Locate the cell with the specified text and output its [X, Y] center coordinate. 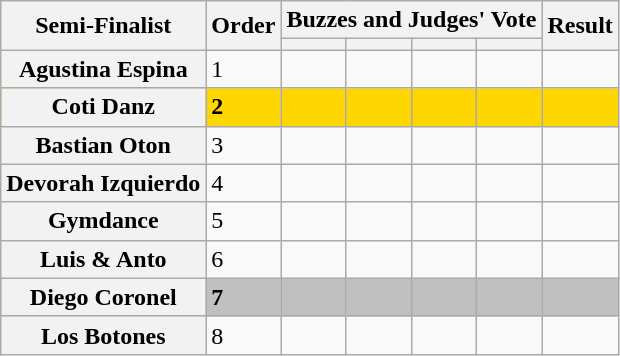
6 [244, 259]
Agustina Espina [104, 69]
Buzzes and Judges' Vote [412, 20]
Gymdance [104, 221]
Order [244, 26]
Coti Danz [104, 107]
8 [244, 335]
Diego Coronel [104, 297]
3 [244, 145]
4 [244, 183]
Result [580, 26]
2 [244, 107]
Semi-Finalist [104, 26]
7 [244, 297]
Devorah Izquierdo [104, 183]
5 [244, 221]
Luis & Anto [104, 259]
1 [244, 69]
Los Botones [104, 335]
Bastian Oton [104, 145]
